Detect which cell encompasses the target text, then output its [X, Y] center coordinate. 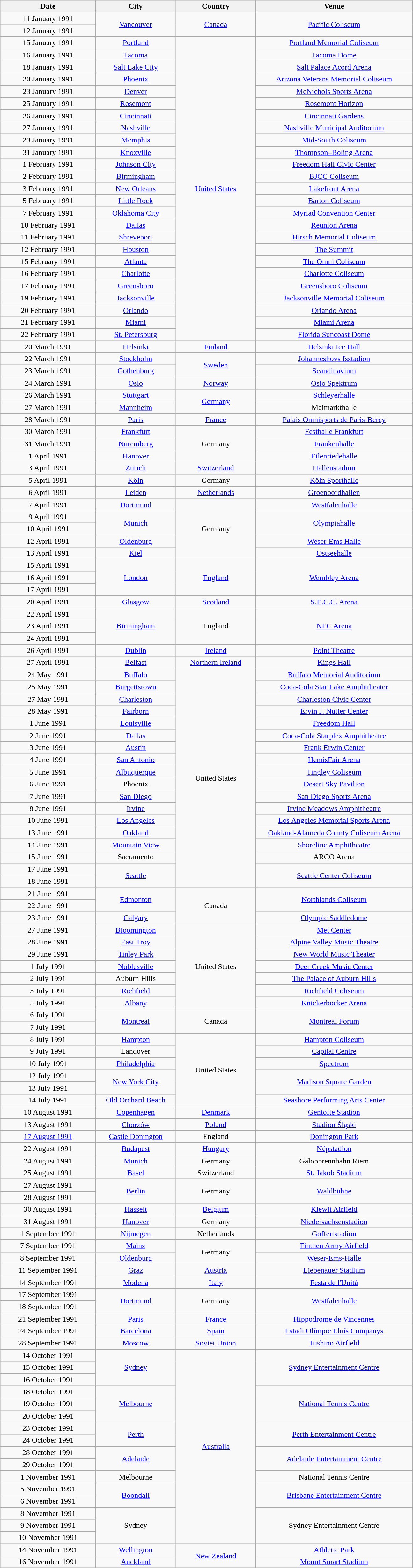
10 February 1991 [48, 225]
20 October 1991 [48, 1416]
14 October 1991 [48, 1355]
10 April 1991 [48, 529]
Cincinnati [136, 116]
1 July 1991 [48, 966]
Oklahoma City [136, 213]
Köln Sporthalle [334, 480]
Orlando Arena [334, 310]
Waldbühne [334, 1191]
Groenoordhallen [334, 492]
Zürich [136, 468]
Kiewit Airfield [334, 1209]
1 February 1991 [48, 164]
8 November 1991 [48, 1513]
Festa de l'Unità [334, 1282]
Ostseehalle [334, 553]
Memphis [136, 140]
27 March 1991 [48, 407]
10 July 1991 [48, 1064]
12 January 1991 [48, 31]
3 February 1991 [48, 189]
Bloomington [136, 930]
24 October 1991 [48, 1440]
Stuttgart [136, 395]
Fairborn [136, 711]
Mannheim [136, 407]
7 July 1991 [48, 1027]
26 January 1991 [48, 116]
23 March 1991 [48, 371]
14 June 1991 [48, 845]
5 April 1991 [48, 480]
Wellington [136, 1550]
28 June 1991 [48, 942]
BJCC Coliseum [334, 177]
Liebenauer Stadium [334, 1270]
Mainz [136, 1246]
8 June 1991 [48, 808]
Basel [136, 1173]
Coca-Cola Star Lake Amphitheater [334, 687]
Deer Creek Music Center [334, 966]
16 April 1991 [48, 578]
Knickerbocker Arena [334, 1003]
Chorzów [136, 1124]
Glasgow [136, 602]
1 September 1991 [48, 1234]
Austin [136, 748]
31 January 1991 [48, 152]
Leiden [136, 492]
Alpine Valley Music Theatre [334, 942]
2 February 1991 [48, 177]
20 January 1991 [48, 79]
28 August 1991 [48, 1197]
Barcelona [136, 1331]
18 October 1991 [48, 1392]
13 August 1991 [48, 1124]
6 July 1991 [48, 1015]
7 June 1991 [48, 796]
Buffalo Memorial Auditorium [334, 675]
Spain [216, 1331]
Estadi Olímpic Lluís Companys [334, 1331]
9 April 1991 [48, 517]
14 November 1991 [48, 1550]
Finland [216, 346]
Myriad Convention Center [334, 213]
Seattle [136, 875]
6 June 1991 [48, 784]
Edmonton [136, 899]
Nashville [136, 128]
Greensboro [136, 286]
Gothenburg [136, 371]
Florida Suncoast Dome [334, 334]
Salt Palace Acord Arena [334, 67]
Greensboro Coliseum [334, 286]
Kings Hall [334, 663]
24 April 1991 [48, 638]
Desert Sky Pavilion [334, 784]
Los Angeles Memorial Sports Arena [334, 821]
Adelaide Entertainment Centre [334, 1458]
Country [216, 6]
7 April 1991 [48, 504]
Frank Erwin Center [334, 748]
Irvine Meadows Amphitheatre [334, 808]
Montreal Forum [334, 1021]
29 January 1991 [48, 140]
Rosemont [136, 103]
London [136, 578]
Scandinavium [334, 371]
Stockholm [136, 359]
14 July 1991 [48, 1100]
The Palace of Auburn Hills [334, 979]
Népstadion [334, 1149]
20 April 1991 [48, 602]
7 September 1991 [48, 1246]
Orlando [136, 310]
Hasselt [136, 1209]
8 September 1991 [48, 1258]
Johanneshovs Isstadion [334, 359]
Met Center [334, 930]
19 February 1991 [48, 298]
22 June 1991 [48, 905]
Ervin J. Nutter Center [334, 711]
28 May 1991 [48, 711]
San Diego Sports Arena [334, 796]
Frankfurt [136, 432]
Finthen Army Airfield [334, 1246]
Mid-South Coliseum [334, 140]
Budapest [136, 1149]
5 February 1991 [48, 201]
Northern Ireland [216, 663]
15 October 1991 [48, 1367]
Pacific Coliseum [334, 25]
Galopprennbahn Riem [334, 1161]
Frankenhalle [334, 444]
26 April 1991 [48, 650]
Boondall [136, 1495]
Gentofte Stadion [334, 1112]
Madison Square Garden [334, 1082]
21 September 1991 [48, 1319]
Seashore Performing Arts Center [334, 1100]
16 October 1991 [48, 1380]
Johnson City [136, 164]
11 September 1991 [48, 1270]
11 February 1991 [48, 237]
Reunion Arena [334, 225]
Weser-Ems-Halle [334, 1258]
4 June 1991 [48, 760]
5 July 1991 [48, 1003]
30 August 1991 [48, 1209]
18 January 1991 [48, 67]
31 August 1991 [48, 1222]
28 October 1991 [48, 1452]
Knoxville [136, 152]
Auburn Hills [136, 979]
2 June 1991 [48, 735]
24 March 1991 [48, 383]
Hallenstadion [334, 468]
Louisville [136, 723]
Moscow [136, 1343]
30 March 1991 [48, 432]
Albany [136, 1003]
Australia [216, 1446]
The Summit [334, 249]
15 April 1991 [48, 565]
Barton Coliseum [334, 201]
13 June 1991 [48, 833]
Helsinki [136, 346]
23 June 1991 [48, 918]
1 June 1991 [48, 723]
NEC Arena [334, 626]
22 August 1991 [48, 1149]
Freedom Hall Civic Center [334, 164]
12 July 1991 [48, 1076]
Jacksonville [136, 298]
3 April 1991 [48, 468]
Tushino Airfield [334, 1343]
Athletic Park [334, 1550]
9 November 1991 [48, 1526]
18 September 1991 [48, 1307]
Scotland [216, 602]
10 November 1991 [48, 1538]
Mount Smart Stadium [334, 1562]
Eilenriedehalle [334, 456]
25 May 1991 [48, 687]
Belfast [136, 663]
Richfield [136, 991]
18 June 1991 [48, 881]
Seattle Center Coliseum [334, 875]
Castle Donington [136, 1137]
20 February 1991 [48, 310]
Richfield Coliseum [334, 991]
Perth Entertainment Centre [334, 1434]
New World Music Theater [334, 954]
Rosemont Horizon [334, 103]
St. Jakob Stadium [334, 1173]
Hirsch Memorial Coliseum [334, 237]
17 June 1991 [48, 869]
Arizona Veterans Memorial Coliseum [334, 79]
17 August 1991 [48, 1137]
Denmark [216, 1112]
Modena [136, 1282]
31 March 1991 [48, 444]
6 November 1991 [48, 1501]
Capital Centre [334, 1051]
Date [48, 6]
S.E.C.C. Arena [334, 602]
Shoreline Amphitheatre [334, 845]
Oslo Spektrum [334, 383]
Vancouver [136, 25]
5 November 1991 [48, 1489]
Niedersachsenstadion [334, 1222]
Sweden [216, 365]
Point Theatre [334, 650]
11 January 1991 [48, 19]
Kiel [136, 553]
Weser-Ems Halle [334, 541]
Charlotte Coliseum [334, 274]
Nashville Municipal Auditorium [334, 128]
Cincinnati Gardens [334, 116]
Northlands Coliseum [334, 899]
New York City [136, 1082]
22 February 1991 [48, 334]
Olympiahalle [334, 523]
12 April 1991 [48, 541]
1 November 1991 [48, 1477]
The Omni Coliseum [334, 261]
13 April 1991 [48, 553]
Portland [136, 43]
Houston [136, 249]
21 June 1991 [48, 893]
East Troy [136, 942]
Copenhagen [136, 1112]
Hippodrome de Vincennes [334, 1319]
22 March 1991 [48, 359]
Burgettstown [136, 687]
Oslo [136, 383]
Ireland [216, 650]
Miami [136, 322]
Tinley Park [136, 954]
17 April 1991 [48, 590]
Thompson–Boling Arena [334, 152]
15 January 1991 [48, 43]
Atlanta [136, 261]
Denver [136, 91]
Maimarkthalle [334, 407]
Spectrum [334, 1064]
24 August 1991 [48, 1161]
Wembley Arena [334, 578]
2 July 1991 [48, 979]
Nuremberg [136, 444]
29 October 1991 [48, 1465]
New Zealand [216, 1556]
New Orleans [136, 189]
Montreal [136, 1021]
Venue [334, 6]
Soviet Union [216, 1343]
Dublin [136, 650]
19 October 1991 [48, 1404]
Landover [136, 1051]
Charleston Civic Center [334, 699]
10 August 1991 [48, 1112]
3 July 1991 [48, 991]
27 January 1991 [48, 128]
17 February 1991 [48, 286]
Tacoma [136, 55]
24 September 1991 [48, 1331]
16 February 1991 [48, 274]
City [136, 6]
Portland Memorial Coliseum [334, 43]
Oakland-Alameda County Coliseum Arena [334, 833]
3 June 1991 [48, 748]
Palais Omnisports de Paris-Bercy [334, 420]
27 June 1991 [48, 930]
22 April 1991 [48, 614]
27 May 1991 [48, 699]
Auckland [136, 1562]
13 July 1991 [48, 1088]
San Diego [136, 796]
26 March 1991 [48, 395]
Adelaide [136, 1458]
Belgium [216, 1209]
Mountain View [136, 845]
Oakland [136, 833]
20 March 1991 [48, 346]
Coca-Cola Starplex Amphitheatre [334, 735]
8 July 1991 [48, 1039]
23 April 1991 [48, 626]
Hungary [216, 1149]
12 February 1991 [48, 249]
Charlotte [136, 274]
Calgary [136, 918]
Perth [136, 1434]
16 January 1991 [48, 55]
Italy [216, 1282]
10 June 1991 [48, 821]
Festhalle Frankfurt [334, 432]
Irvine [136, 808]
Tingley Coliseum [334, 772]
Berlin [136, 1191]
Hampton Coliseum [334, 1039]
23 January 1991 [48, 91]
25 January 1991 [48, 103]
Charleston [136, 699]
Miami Arena [334, 322]
Brisbane Entertainment Centre [334, 1495]
Olympic Saddledome [334, 918]
Jacksonville Memorial Coliseum [334, 298]
Buffalo [136, 675]
Little Rock [136, 201]
Sacramento [136, 857]
Albuquerque [136, 772]
Salt Lake City [136, 67]
Norway [216, 383]
29 June 1991 [48, 954]
Hampton [136, 1039]
McNichols Sports Arena [334, 91]
15 June 1991 [48, 857]
Freedom Hall [334, 723]
7 February 1991 [48, 213]
25 August 1991 [48, 1173]
24 May 1991 [48, 675]
HemisFair Arena [334, 760]
27 April 1991 [48, 663]
15 February 1991 [48, 261]
Old Orchard Beach [136, 1100]
Poland [216, 1124]
St. Petersburg [136, 334]
San Antonio [136, 760]
23 October 1991 [48, 1428]
5 June 1991 [48, 772]
17 September 1991 [48, 1294]
Goffertstadion [334, 1234]
Schleyerhalle [334, 395]
Donington Park [334, 1137]
Noblesville [136, 966]
Nijmegen [136, 1234]
Köln [136, 480]
27 August 1991 [48, 1185]
21 February 1991 [48, 322]
14 September 1991 [48, 1282]
6 April 1991 [48, 492]
Austria [216, 1270]
Stadion Śląski [334, 1124]
Philadelphia [136, 1064]
Graz [136, 1270]
Los Angeles [136, 821]
Helsinki Ice Hall [334, 346]
Shreveport [136, 237]
ARCO Arena [334, 857]
28 March 1991 [48, 420]
Lakefront Arena [334, 189]
1 April 1991 [48, 456]
Tacoma Dome [334, 55]
9 July 1991 [48, 1051]
16 November 1991 [48, 1562]
28 September 1991 [48, 1343]
